Return [x, y] of the center of cell containing provided text 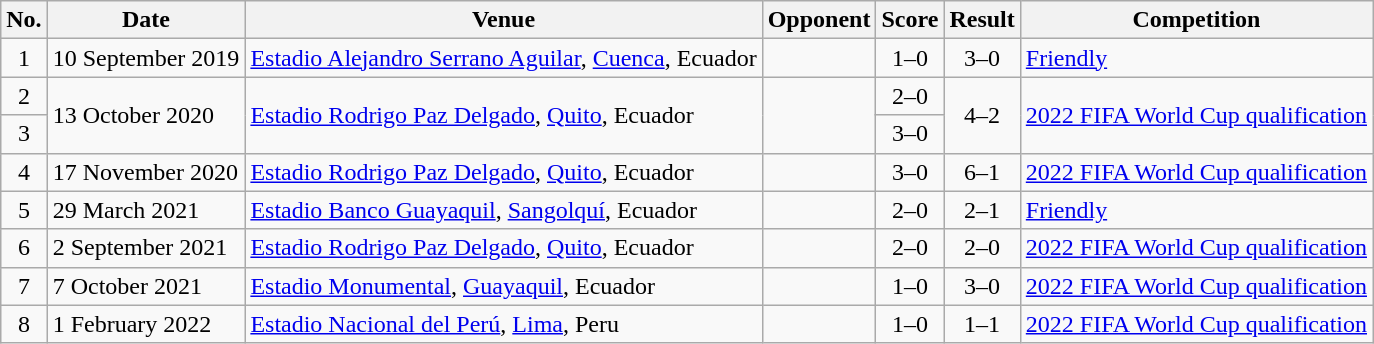
Venue [504, 20]
3 [24, 134]
Score [910, 20]
1 [24, 58]
Estadio Monumental, Guayaquil, Ecuador [504, 286]
Date [146, 20]
Estadio Nacional del Perú, Lima, Peru [504, 324]
6–1 [982, 172]
6 [24, 248]
5 [24, 210]
17 November 2020 [146, 172]
2 [24, 96]
No. [24, 20]
13 October 2020 [146, 115]
1–1 [982, 324]
8 [24, 324]
29 March 2021 [146, 210]
Competition [1196, 20]
Opponent [819, 20]
Estadio Banco Guayaquil, Sangolquí, Ecuador [504, 210]
4–2 [982, 115]
7 [24, 286]
2–1 [982, 210]
2 September 2021 [146, 248]
7 October 2021 [146, 286]
4 [24, 172]
Estadio Alejandro Serrano Aguilar, Cuenca, Ecuador [504, 58]
Result [982, 20]
1 February 2022 [146, 324]
10 September 2019 [146, 58]
